Identify which cell holds the provided text, then report its (x, y) central coordinate. 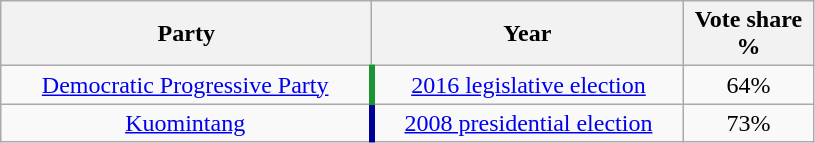
Year (528, 34)
2016 legislative election (528, 85)
Kuomintang (186, 123)
Party (186, 34)
73% (748, 123)
64% (748, 85)
2008 presidential election (528, 123)
Vote share % (748, 34)
Democratic Progressive Party (186, 85)
